Locate the cell with the specified text and output its [X, Y] center coordinate. 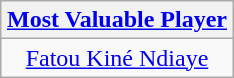
Fatou Kiné Ndiaye [116, 58]
Most Valuable Player [116, 20]
